Extract the (X, Y) coordinate from the center of the cell holding the provided text.  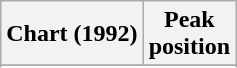
Chart (1992) (72, 34)
Peakposition (189, 34)
